Provide the [x, y] coordinate of the cell's center where the given text is located.  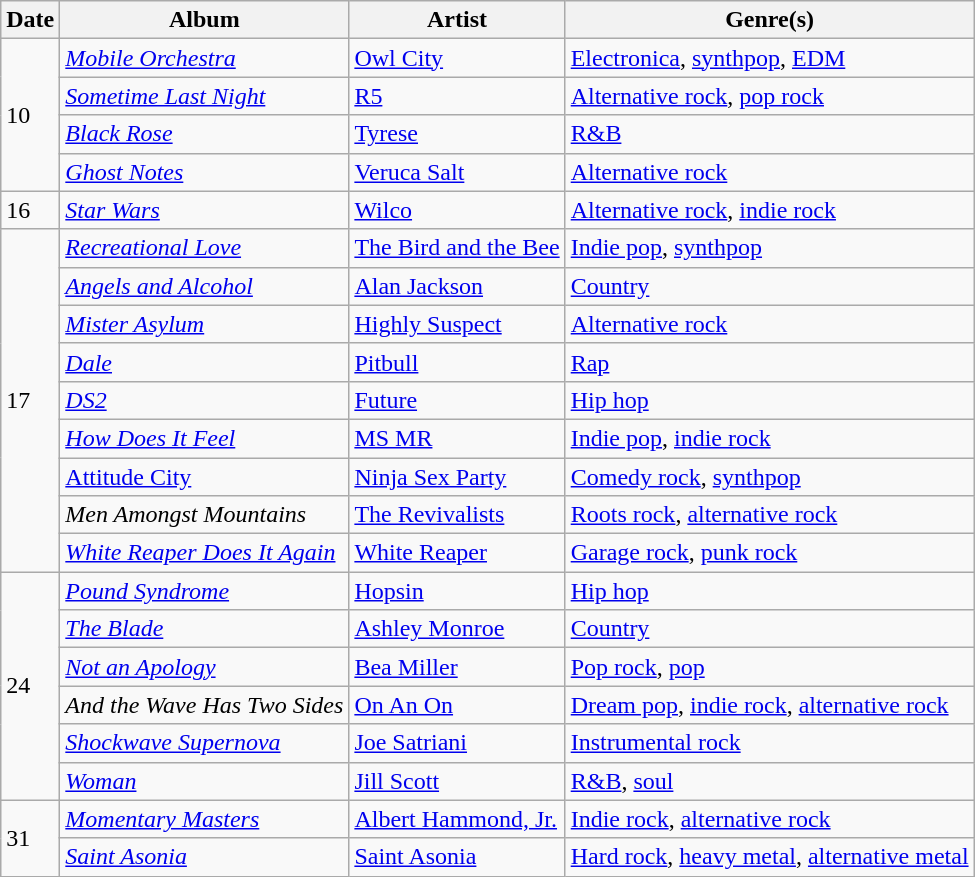
31 [30, 838]
Ashley Monroe [457, 629]
The Blade [204, 629]
Owl City [457, 58]
Future [457, 400]
Albert Hammond, Jr. [457, 819]
Indie pop, synthpop [770, 248]
Star Wars [204, 210]
Album [204, 20]
16 [30, 210]
White Reaper [457, 553]
Alternative rock, pop rock [770, 96]
10 [30, 115]
Roots rock, alternative rock [770, 515]
Garage rock, punk rock [770, 553]
Pound Syndrome [204, 591]
Electronica, synthpop, EDM [770, 58]
Rap [770, 362]
And the Wave Has Two Sides [204, 705]
MS MR [457, 438]
Sometime Last Night [204, 96]
Shockwave Supernova [204, 743]
Genre(s) [770, 20]
Indie pop, indie rock [770, 438]
Recreational Love [204, 248]
Mobile Orchestra [204, 58]
How Does It Feel [204, 438]
White Reaper Does It Again [204, 553]
Dream pop, indie rock, alternative rock [770, 705]
Black Rose [204, 134]
Alternative rock, indie rock [770, 210]
Hopsin [457, 591]
Angels and Alcohol [204, 286]
17 [30, 400]
On An On [457, 705]
Date [30, 20]
Bea Miller [457, 667]
Pitbull [457, 362]
Veruca Salt [457, 172]
Woman [204, 781]
Jill Scott [457, 781]
Tyrese [457, 134]
Indie rock, alternative rock [770, 819]
Pop rock, pop [770, 667]
R5 [457, 96]
Ghost Notes [204, 172]
Alan Jackson [457, 286]
Ninja Sex Party [457, 477]
Artist [457, 20]
Attitude City [204, 477]
Not an Apology [204, 667]
Highly Suspect [457, 324]
Dale [204, 362]
The Revivalists [457, 515]
The Bird and the Bee [457, 248]
Comedy rock, synthpop [770, 477]
Joe Satriani [457, 743]
R&B [770, 134]
Hard rock, heavy metal, alternative metal [770, 857]
Instrumental rock [770, 743]
Men Amongst Mountains [204, 515]
Momentary Masters [204, 819]
R&B, soul [770, 781]
24 [30, 686]
Wilco [457, 210]
DS2 [204, 400]
Mister Asylum [204, 324]
